Find where the given text appears and provide that cell's center as (x, y) coordinate. 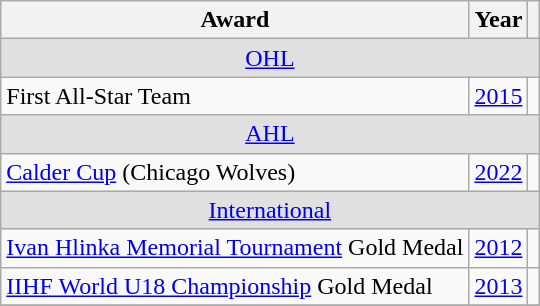
AHL (270, 134)
2012 (498, 248)
Year (498, 20)
Award (235, 20)
2015 (498, 96)
International (270, 210)
Ivan Hlinka Memorial Tournament Gold Medal (235, 248)
First All-Star Team (235, 96)
2013 (498, 286)
2022 (498, 172)
IIHF World U18 Championship Gold Medal (235, 286)
OHL (270, 58)
Calder Cup (Chicago Wolves) (235, 172)
